Search for the cell housing the specified text and yield its [X, Y] center coordinate. 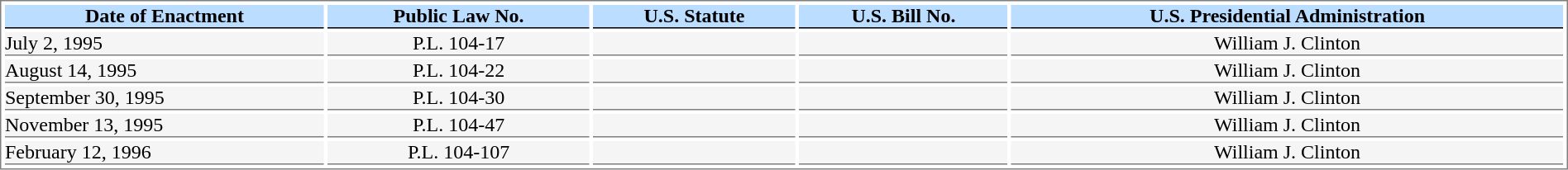
November 13, 1995 [165, 125]
P.L. 104-107 [458, 153]
Date of Enactment [165, 17]
September 30, 1995 [165, 98]
P.L. 104-22 [458, 71]
August 14, 1995 [165, 71]
U.S. Presidential Administration [1287, 17]
July 2, 1995 [165, 44]
Public Law No. [458, 17]
P.L. 104-30 [458, 98]
P.L. 104-17 [458, 44]
February 12, 1996 [165, 153]
U.S. Statute [694, 17]
U.S. Bill No. [903, 17]
P.L. 104-47 [458, 125]
